Scan for the cell matching the given text and deliver its (x, y) coordinate at center. 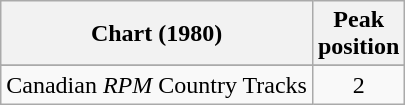
Chart (1980) (157, 34)
Canadian RPM Country Tracks (157, 85)
2 (358, 85)
Peakposition (358, 34)
